For the text-containing cell, return its midpoint in [X, Y] coordinate format. 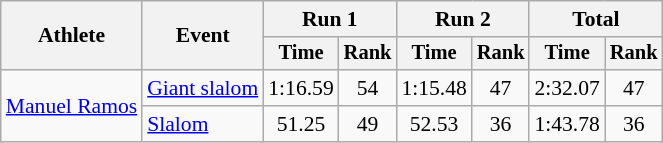
Event [202, 36]
1:15.48 [434, 88]
Athlete [72, 36]
Slalom [202, 124]
Total [596, 19]
2:32.07 [566, 88]
1:43.78 [566, 124]
Giant slalom [202, 88]
51.25 [300, 124]
Run 1 [330, 19]
52.53 [434, 124]
54 [368, 88]
1:16.59 [300, 88]
Manuel Ramos [72, 106]
49 [368, 124]
Run 2 [462, 19]
